Extract the [x, y] coordinate from the center of the cell holding the provided text.  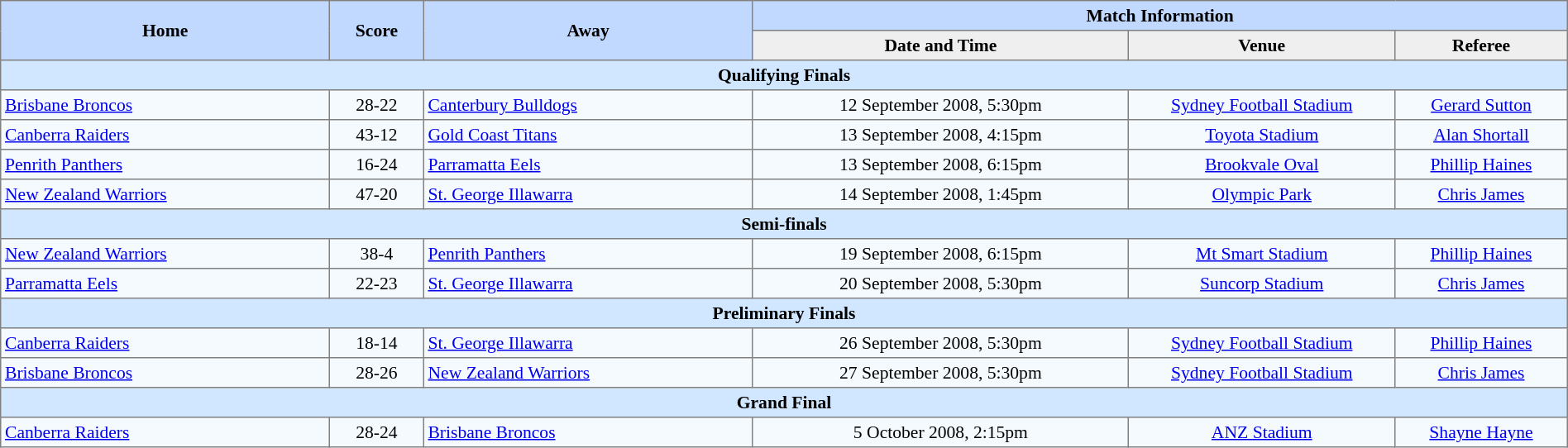
38-4 [377, 254]
Suncorp Stadium [1262, 284]
Brookvale Oval [1262, 164]
Score [377, 31]
19 September 2008, 6:15pm [941, 254]
26 September 2008, 5:30pm [941, 343]
Date and Time [941, 45]
Canterbury Bulldogs [588, 105]
14 September 2008, 1:45pm [941, 194]
Olympic Park [1262, 194]
Match Information [1159, 16]
Toyota Stadium [1262, 135]
27 September 2008, 5:30pm [941, 373]
Away [588, 31]
18-14 [377, 343]
Gold Coast Titans [588, 135]
Alan Shortall [1481, 135]
12 September 2008, 5:30pm [941, 105]
16-24 [377, 164]
28-26 [377, 373]
13 September 2008, 4:15pm [941, 135]
22-23 [377, 284]
Qualifying Finals [784, 75]
Venue [1262, 45]
5 October 2008, 2:15pm [941, 432]
Semi-finals [784, 224]
Gerard Sutton [1481, 105]
13 September 2008, 6:15pm [941, 164]
ANZ Stadium [1262, 432]
Preliminary Finals [784, 313]
Home [165, 31]
Mt Smart Stadium [1262, 254]
28-22 [377, 105]
Referee [1481, 45]
Grand Final [784, 403]
43-12 [377, 135]
20 September 2008, 5:30pm [941, 284]
28-24 [377, 432]
Shayne Hayne [1481, 432]
47-20 [377, 194]
